Determine the (X, Y) coordinate at the center of the cell enclosing the given text.  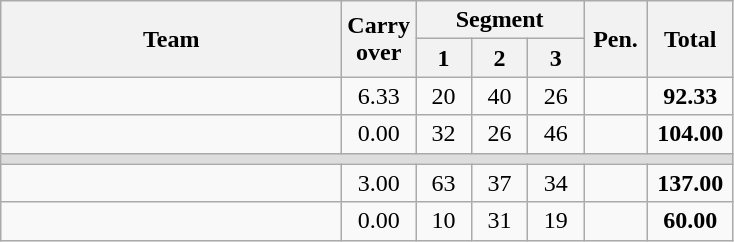
2 (500, 58)
Segment (500, 20)
40 (500, 96)
1 (444, 58)
19 (556, 221)
3 (556, 58)
Team (172, 39)
137.00 (690, 183)
Total (690, 39)
Pen. (616, 39)
20 (444, 96)
60.00 (690, 221)
34 (556, 183)
37 (500, 183)
104.00 (690, 134)
3.00 (379, 183)
6.33 (379, 96)
31 (500, 221)
63 (444, 183)
46 (556, 134)
92.33 (690, 96)
Carry over (379, 39)
32 (444, 134)
10 (444, 221)
